For the text-containing cell, return its midpoint in (X, Y) coordinate format. 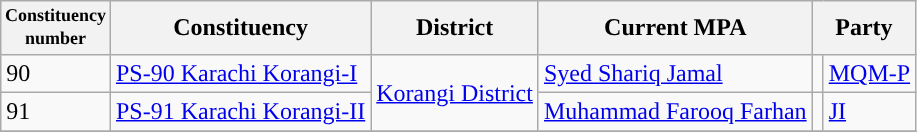
Korangi District (455, 92)
91 (56, 111)
Constituency number (56, 28)
District (455, 28)
Constituency (240, 28)
MQM-P (869, 73)
PS-90 Karachi Korangi-I (240, 73)
JI (869, 111)
Current MPA (675, 28)
Muhammad Farooq Farhan (675, 111)
Syed Shariq Jamal (675, 73)
Party (864, 28)
90 (56, 73)
PS-91 Karachi Korangi-II (240, 111)
